Find where the given text appears and provide that cell's center as (x, y) coordinate. 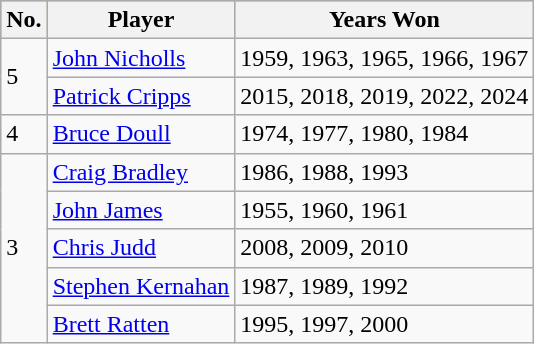
Chris Judd (141, 248)
No. (24, 20)
1995, 1997, 2000 (384, 324)
John James (141, 210)
Patrick Cripps (141, 96)
3 (24, 248)
1959, 1963, 1965, 1966, 1967 (384, 58)
Player (141, 20)
1955, 1960, 1961 (384, 210)
2015, 2018, 2019, 2022, 2024 (384, 96)
4 (24, 134)
2008, 2009, 2010 (384, 248)
Craig Bradley (141, 172)
Bruce Doull (141, 134)
Brett Ratten (141, 324)
1974, 1977, 1980, 1984 (384, 134)
1986, 1988, 1993 (384, 172)
Stephen Kernahan (141, 286)
5 (24, 77)
John Nicholls (141, 58)
Years Won (384, 20)
1987, 1989, 1992 (384, 286)
